Search for the cell housing the specified text and yield its (x, y) center coordinate. 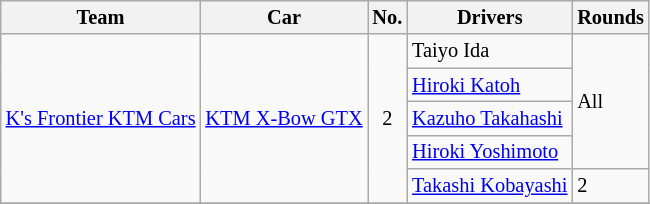
All (610, 102)
KTM X-Bow GTX (284, 118)
Hiroki Yoshimoto (490, 152)
Takashi Kobayashi (490, 186)
Taiyo Ida (490, 51)
Drivers (490, 17)
K's Frontier KTM Cars (101, 118)
No. (388, 17)
Hiroki Katoh (490, 85)
Rounds (610, 17)
Team (101, 17)
Car (284, 17)
Kazuho Takahashi (490, 118)
